Provide the (X, Y) coordinate of the cell's center where the given text is located.  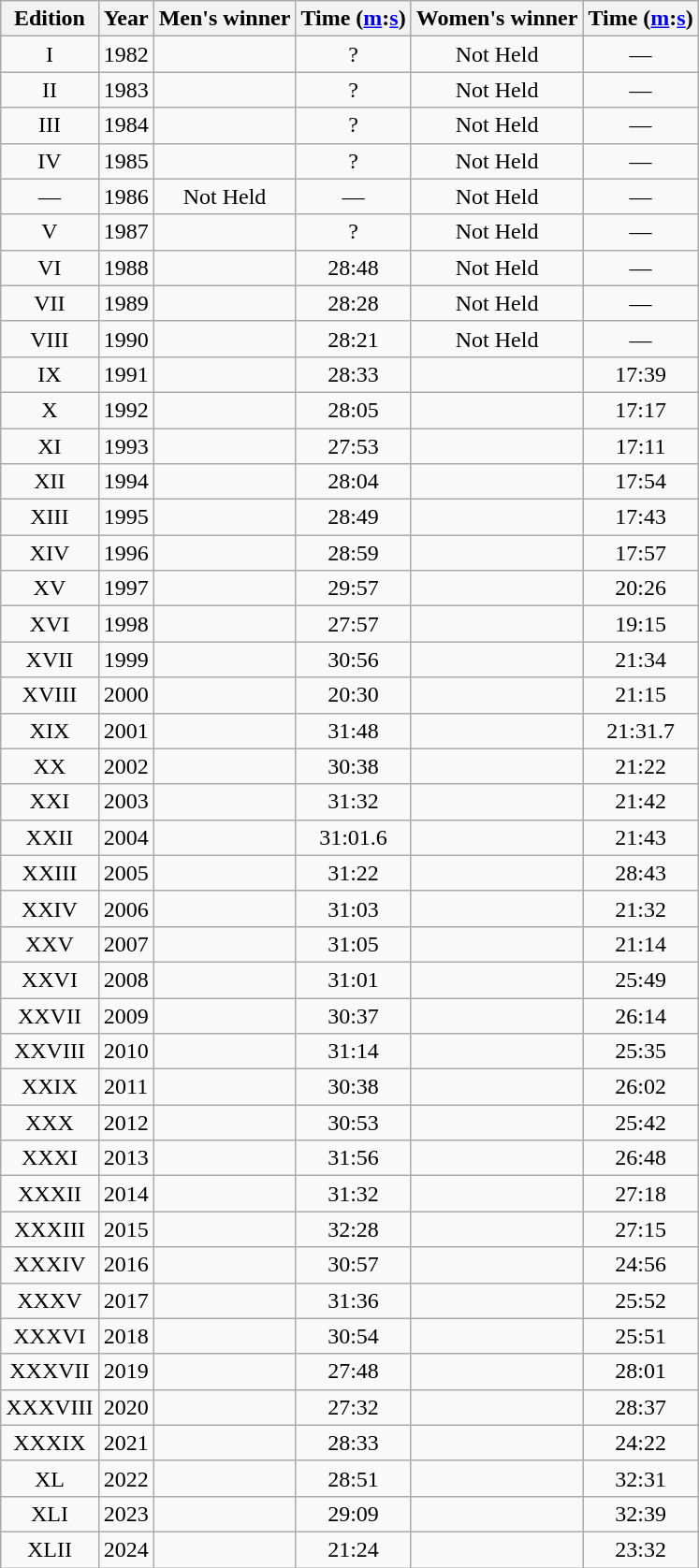
28:51 (354, 1478)
24:56 (640, 1265)
2015 (125, 1229)
XXII (50, 837)
XXVIII (50, 1052)
17:11 (640, 446)
21:15 (640, 695)
II (50, 90)
1993 (125, 446)
1982 (125, 54)
32:31 (640, 1478)
28:59 (354, 553)
21:31.7 (640, 731)
VII (50, 303)
XXI (50, 802)
2001 (125, 731)
2018 (125, 1336)
31:05 (354, 944)
21:24 (354, 1549)
19:15 (640, 624)
23:32 (640, 1549)
20:30 (354, 695)
17:54 (640, 482)
2010 (125, 1052)
1983 (125, 90)
21:43 (640, 837)
1998 (125, 624)
XXXVII (50, 1372)
XXVII (50, 1015)
2005 (125, 873)
1996 (125, 553)
1988 (125, 268)
XXXI (50, 1158)
25:42 (640, 1123)
1995 (125, 517)
31:48 (354, 731)
2022 (125, 1478)
28:28 (354, 303)
30:57 (354, 1265)
XXIII (50, 873)
XLI (50, 1514)
25:35 (640, 1052)
XXXV (50, 1300)
VIII (50, 339)
2019 (125, 1372)
2023 (125, 1514)
32:28 (354, 1229)
32:39 (640, 1514)
1986 (125, 196)
1991 (125, 374)
21:34 (640, 660)
1989 (125, 303)
30:54 (354, 1336)
27:53 (354, 446)
1992 (125, 410)
1987 (125, 232)
III (50, 125)
2024 (125, 1549)
17:17 (640, 410)
XXV (50, 944)
31:22 (354, 873)
IX (50, 374)
31:03 (354, 908)
1994 (125, 482)
2008 (125, 980)
2006 (125, 908)
28:49 (354, 517)
28:01 (640, 1372)
XIX (50, 731)
2003 (125, 802)
XVIII (50, 695)
30:53 (354, 1123)
26:02 (640, 1087)
XXX (50, 1123)
17:39 (640, 374)
25:51 (640, 1336)
XVI (50, 624)
30:37 (354, 1015)
XL (50, 1478)
21:32 (640, 908)
XXXII (50, 1194)
2011 (125, 1087)
17:43 (640, 517)
1997 (125, 588)
XXXVI (50, 1336)
1999 (125, 660)
XIV (50, 553)
30:56 (354, 660)
31:36 (354, 1300)
28:37 (640, 1407)
21:42 (640, 802)
2012 (125, 1123)
2000 (125, 695)
XII (50, 482)
Year (125, 19)
XIII (50, 517)
27:32 (354, 1407)
27:48 (354, 1372)
29:57 (354, 588)
XXXIX (50, 1443)
28:04 (354, 482)
2014 (125, 1194)
XXXVIII (50, 1407)
XXXIII (50, 1229)
31:14 (354, 1052)
31:01 (354, 980)
2004 (125, 837)
XX (50, 766)
XV (50, 588)
21:14 (640, 944)
2002 (125, 766)
1984 (125, 125)
XXIX (50, 1087)
21:22 (640, 766)
28:21 (354, 339)
29:09 (354, 1514)
31:56 (354, 1158)
XVII (50, 660)
XXXIV (50, 1265)
17:57 (640, 553)
Men's winner (225, 19)
Edition (50, 19)
VI (50, 268)
2009 (125, 1015)
XXVI (50, 980)
24:22 (640, 1443)
26:48 (640, 1158)
2007 (125, 944)
2021 (125, 1443)
28:05 (354, 410)
1990 (125, 339)
31:01.6 (354, 837)
2020 (125, 1407)
20:26 (640, 588)
IV (50, 161)
26:14 (640, 1015)
25:49 (640, 980)
1985 (125, 161)
2016 (125, 1265)
XLII (50, 1549)
28:43 (640, 873)
2013 (125, 1158)
27:18 (640, 1194)
Women's winner (497, 19)
25:52 (640, 1300)
V (50, 232)
I (50, 54)
2017 (125, 1300)
XXIV (50, 908)
XI (50, 446)
27:57 (354, 624)
27:15 (640, 1229)
28:48 (354, 268)
X (50, 410)
